Detect which cell encompasses the target text, then output its [X, Y] center coordinate. 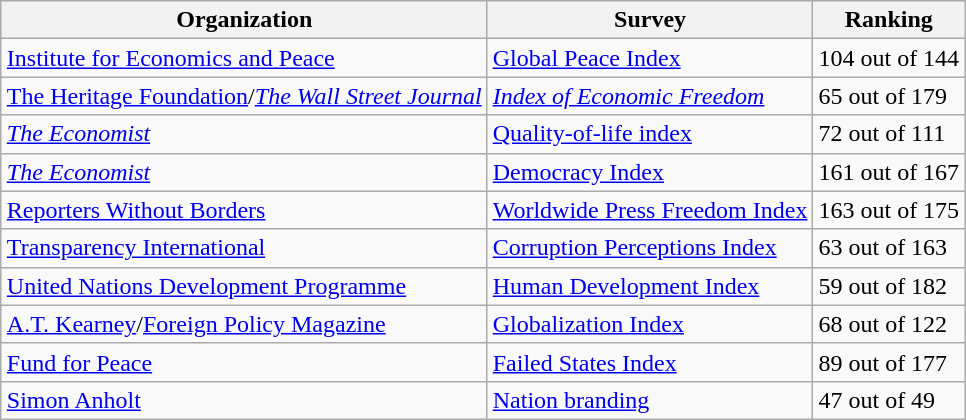
Survey [650, 20]
Failed States Index [650, 362]
65 out of 179 [889, 96]
Human Development Index [650, 286]
72 out of 111 [889, 134]
Global Peace Index [650, 58]
The Heritage Foundation/The Wall Street Journal [244, 96]
Transparency International [244, 248]
Democracy Index [650, 172]
104 out of 144 [889, 58]
Ranking [889, 20]
Nation branding [650, 400]
63 out of 163 [889, 248]
59 out of 182 [889, 286]
68 out of 122 [889, 324]
161 out of 167 [889, 172]
Institute for Economics and Peace [244, 58]
Simon Anholt [244, 400]
United Nations Development Programme [244, 286]
Index of Economic Freedom [650, 96]
Reporters Without Borders [244, 210]
A.T. Kearney/Foreign Policy Magazine [244, 324]
47 out of 49 [889, 400]
Quality-of-life index [650, 134]
Worldwide Press Freedom Index [650, 210]
Fund for Peace [244, 362]
163 out of 175 [889, 210]
89 out of 177 [889, 362]
Corruption Perceptions Index [650, 248]
Organization [244, 20]
Globalization Index [650, 324]
